Capture the cell that displays the provided text and extract its (x, y) central coordinate. 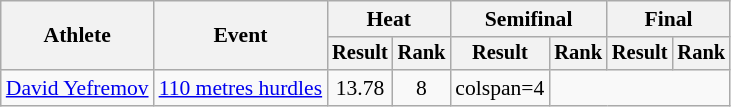
Heat (388, 19)
Semifinal (528, 19)
David Yefremov (78, 88)
13.78 (360, 88)
colspan=4 (500, 88)
Event (241, 36)
8 (422, 88)
Final (668, 19)
Athlete (78, 36)
110 metres hurdles (241, 88)
